Pinpoint the cell where the given text exists, returning its [X, Y] midpoint coordinate. 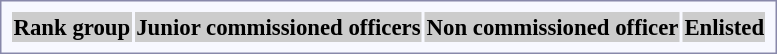
Enlisted [724, 27]
Junior commissioned officers [278, 27]
Rank group [72, 27]
Non commissioned officer [552, 27]
